Pinpoint the cell where the given text exists, returning its (X, Y) midpoint coordinate. 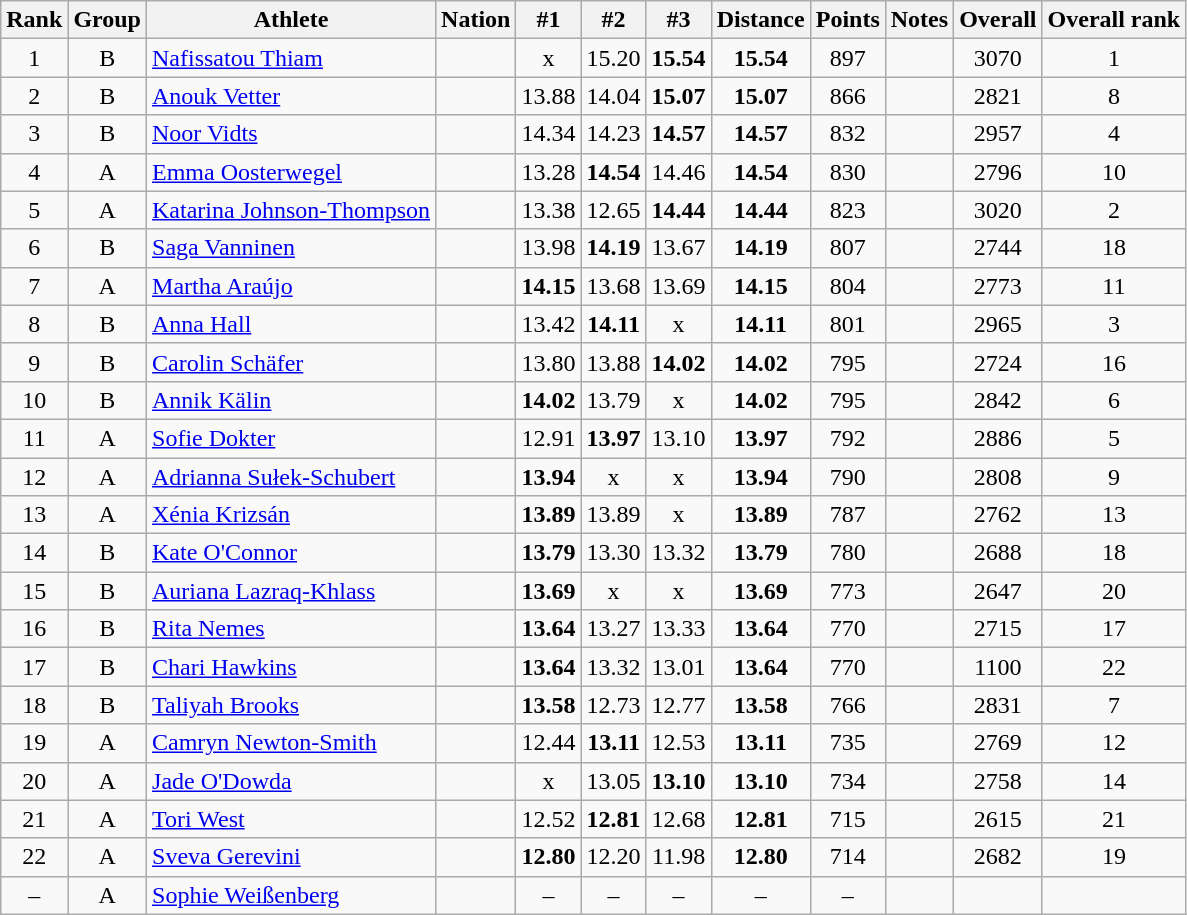
780 (848, 553)
2647 (998, 591)
2773 (998, 286)
823 (848, 210)
Noor Vidts (292, 134)
2821 (998, 96)
2682 (998, 857)
2688 (998, 553)
#2 (614, 20)
15 (34, 591)
Sophie Weißenberg (292, 895)
Kate O'Connor (292, 553)
12.91 (548, 438)
3070 (998, 58)
2831 (998, 705)
714 (848, 857)
801 (848, 324)
766 (848, 705)
13.27 (614, 629)
Points (848, 20)
13.80 (548, 362)
12.77 (678, 705)
773 (848, 591)
15.20 (614, 58)
2762 (998, 515)
2842 (998, 400)
#1 (548, 20)
Taliyah Brooks (292, 705)
804 (848, 286)
Rita Nemes (292, 629)
Saga Vanninen (292, 248)
897 (848, 58)
Camryn Newton-Smith (292, 743)
14.23 (614, 134)
13.30 (614, 553)
#3 (678, 20)
13.33 (678, 629)
12.68 (678, 819)
Anna Hall (292, 324)
13.68 (614, 286)
2769 (998, 743)
832 (848, 134)
Sveva Gerevini (292, 857)
2957 (998, 134)
Overall rank (1114, 20)
3020 (998, 210)
Tori West (292, 819)
13.38 (548, 210)
Anouk Vetter (292, 96)
Emma Oosterwegel (292, 172)
Group (108, 20)
1100 (998, 667)
790 (848, 477)
830 (848, 172)
13.67 (678, 248)
12.44 (548, 743)
11.98 (678, 857)
2615 (998, 819)
Rank (34, 20)
Jade O'Dowda (292, 781)
Overall (998, 20)
13.28 (548, 172)
Adrianna Sułek-Schubert (292, 477)
Nation (476, 20)
2965 (998, 324)
12.52 (548, 819)
14.46 (678, 172)
Annik Kälin (292, 400)
734 (848, 781)
2724 (998, 362)
13.42 (548, 324)
787 (848, 515)
Martha Araújo (292, 286)
2758 (998, 781)
792 (848, 438)
715 (848, 819)
Katarina Johnson-Thompson (292, 210)
Notes (919, 20)
2808 (998, 477)
807 (848, 248)
Chari Hawkins (292, 667)
Carolin Schäfer (292, 362)
13.05 (614, 781)
12.20 (614, 857)
14.04 (614, 96)
14.34 (548, 134)
2744 (998, 248)
12.53 (678, 743)
Nafissatou Thiam (292, 58)
Sofie Dokter (292, 438)
735 (848, 743)
2886 (998, 438)
866 (848, 96)
Athlete (292, 20)
13.98 (548, 248)
12.65 (614, 210)
Auriana Lazraq-Khlass (292, 591)
2796 (998, 172)
12.73 (614, 705)
13.01 (678, 667)
Distance (760, 20)
Xénia Krizsán (292, 515)
2715 (998, 629)
